Capture the cell that displays the provided text and extract its (x, y) central coordinate. 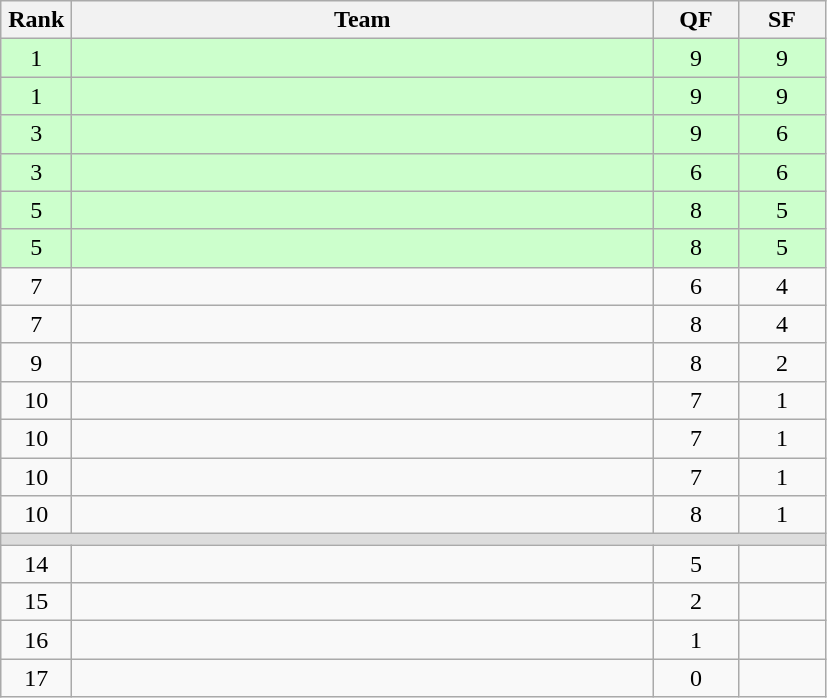
16 (36, 640)
SF (782, 20)
Team (362, 20)
QF (696, 20)
17 (36, 678)
Rank (36, 20)
0 (696, 678)
14 (36, 564)
15 (36, 602)
